Determine the [X, Y] coordinate at the center of the cell enclosing the given text.  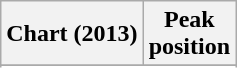
Chart (2013) [72, 34]
Peak position [189, 34]
